Search for the cell housing the specified text and yield its [x, y] center coordinate. 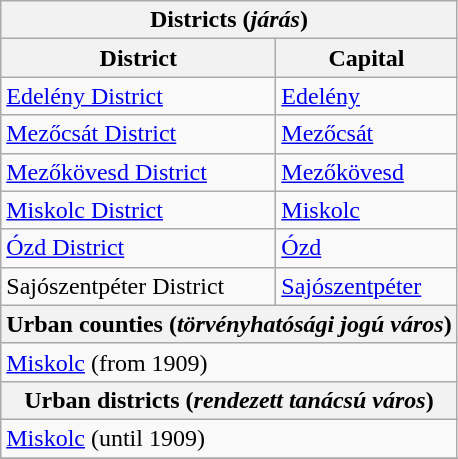
Mezőkövesd District [138, 172]
Edelény District [138, 96]
Capital [366, 58]
Urban districts (rendezett tanácsú város) [229, 400]
Miskolc (until 1909) [229, 438]
Miskolc (from 1909) [229, 362]
Sajószentpéter District [138, 286]
Miskolc [366, 210]
Ózd [366, 248]
Urban counties (törvényhatósági jogú város) [229, 324]
Edelény [366, 96]
District [138, 58]
Miskolc District [138, 210]
Sajószentpéter [366, 286]
Mezőkövesd [366, 172]
Ózd District [138, 248]
Districts (járás) [229, 20]
Mezőcsát District [138, 134]
Mezőcsát [366, 134]
